Return the (X, Y) coordinate for the center point of the cell that contains the specified text.  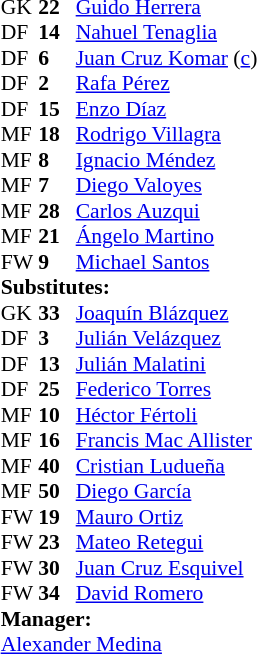
28 (57, 211)
30 (57, 568)
9 (57, 262)
18 (57, 135)
GK (20, 313)
13 (57, 364)
33 (57, 313)
15 (57, 109)
3 (57, 339)
40 (57, 466)
34 (57, 593)
19 (57, 517)
50 (57, 491)
21 (57, 237)
7 (57, 185)
25 (57, 389)
16 (57, 441)
6 (57, 58)
14 (57, 33)
2 (57, 83)
10 (57, 415)
8 (57, 160)
23 (57, 543)
